Output the [x, y] coordinate of the center of the cell containing the given text.  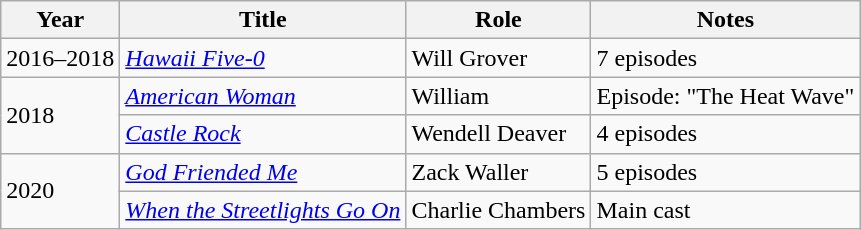
Main cast [726, 210]
Castle Rock [263, 134]
God Friended Me [263, 172]
Notes [726, 20]
Role [498, 20]
Will Grover [498, 58]
Wendell Deaver [498, 134]
Zack Waller [498, 172]
When the Streetlights Go On [263, 210]
7 episodes [726, 58]
American Woman [263, 96]
4 episodes [726, 134]
2020 [60, 191]
William [498, 96]
Episode: "The Heat Wave" [726, 96]
2016–2018 [60, 58]
5 episodes [726, 172]
Year [60, 20]
Charlie Chambers [498, 210]
Title [263, 20]
2018 [60, 115]
Hawaii Five-0 [263, 58]
